Detect which cell encompasses the target text, then output its (X, Y) center coordinate. 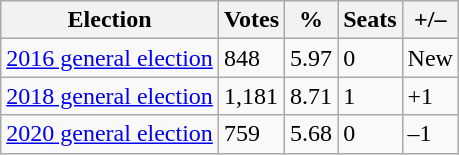
+1 (430, 96)
% (312, 20)
–1 (430, 134)
1 (370, 96)
759 (251, 134)
+/– (430, 20)
1,181 (251, 96)
5.68 (312, 134)
Votes (251, 20)
8.71 (312, 96)
2018 general election (110, 96)
5.97 (312, 58)
Election (110, 20)
2016 general election (110, 58)
2020 general election (110, 134)
848 (251, 58)
New (430, 58)
Seats (370, 20)
